Output the [X, Y] coordinate of the center of the cell containing the given text.  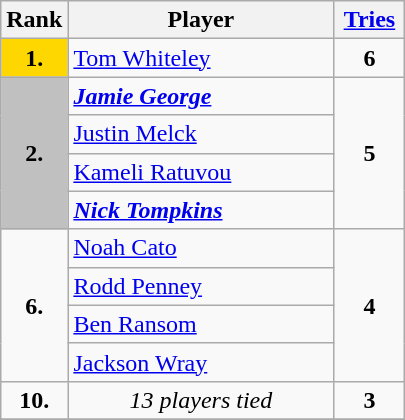
Rank [34, 20]
Tom Whiteley [201, 58]
4 [370, 305]
Nick Tompkins [201, 210]
Rodd Penney [201, 286]
Justin Melck [201, 134]
1. [34, 58]
13 players tied [201, 400]
Jackson Wray [201, 362]
Tries [370, 20]
3 [370, 400]
Noah Cato [201, 248]
10. [34, 400]
Player [201, 20]
Ben Ransom [201, 324]
Jamie George [201, 96]
6 [370, 58]
Kameli Ratuvou [201, 172]
6. [34, 305]
2. [34, 153]
5 [370, 153]
